Extract the [x, y] coordinate from the center of the cell holding the provided text.  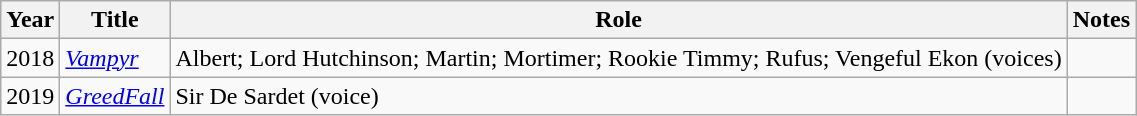
Role [618, 20]
GreedFall [115, 96]
Year [30, 20]
Albert; Lord Hutchinson; Martin; Mortimer; Rookie Timmy; Rufus; Vengeful Ekon (voices) [618, 58]
2019 [30, 96]
Title [115, 20]
Notes [1101, 20]
Vampyr [115, 58]
2018 [30, 58]
Sir De Sardet (voice) [618, 96]
